Scan for the cell matching the given text and deliver its (x, y) coordinate at center. 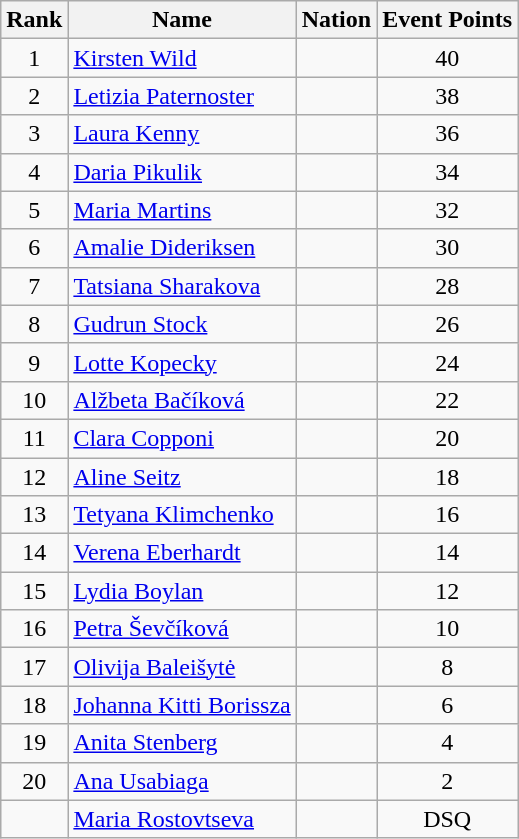
19 (34, 743)
Letizia Paternoster (182, 96)
Clara Copponi (182, 438)
Aline Seitz (182, 477)
7 (34, 286)
Amalie Dideriksen (182, 248)
26 (448, 324)
Nation (336, 20)
5 (34, 210)
Tetyana Klimchenko (182, 515)
32 (448, 210)
Johanna Kitti Borissza (182, 705)
28 (448, 286)
Kirsten Wild (182, 58)
Name (182, 20)
Tatsiana Sharakova (182, 286)
40 (448, 58)
Lotte Kopecky (182, 362)
34 (448, 172)
Laura Kenny (182, 134)
Event Points (448, 20)
Verena Eberhardt (182, 553)
30 (448, 248)
38 (448, 96)
36 (448, 134)
Petra Ševčíková (182, 629)
Ana Usabiaga (182, 781)
11 (34, 438)
Rank (34, 20)
Gudrun Stock (182, 324)
24 (448, 362)
Olivija Baleišytė (182, 667)
9 (34, 362)
22 (448, 400)
17 (34, 667)
DSQ (448, 819)
Anita Stenberg (182, 743)
1 (34, 58)
Alžbeta Bačíková (182, 400)
Lydia Boylan (182, 591)
15 (34, 591)
3 (34, 134)
13 (34, 515)
Daria Pikulik (182, 172)
Maria Martins (182, 210)
Maria Rostovtseva (182, 819)
